Determine the [x, y] coordinate at the center of the cell enclosing the given text.  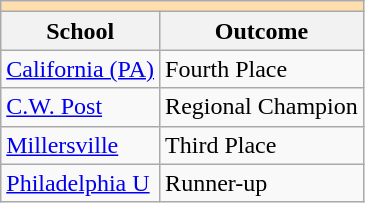
California (PA) [80, 69]
Runner-up [262, 183]
C.W. Post [80, 107]
Philadelphia U [80, 183]
Third Place [262, 145]
Outcome [262, 31]
School [80, 31]
Fourth Place [262, 69]
Regional Champion [262, 107]
Millersville [80, 145]
